Locate the cell with the specified text and output its (x, y) center coordinate. 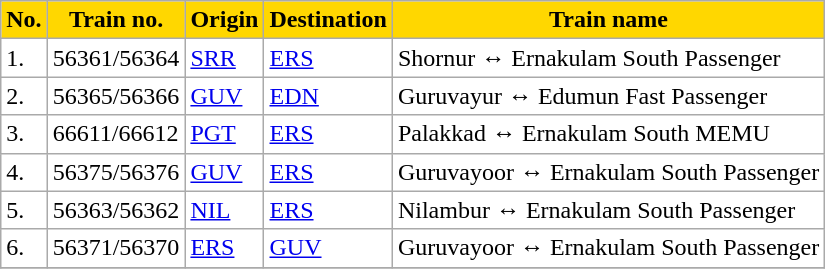
2. (24, 96)
3. (24, 134)
56363/56362 (116, 210)
Origin (224, 20)
Guruvayur ↔ Edumun Fast Passenger (608, 96)
Destination (328, 20)
56365/56366 (116, 96)
56371/56370 (116, 248)
Nilambur ↔ Ernakulam South Passenger (608, 210)
56375/56376 (116, 172)
1. (24, 58)
NIL (224, 210)
PGT (224, 134)
Shornur ↔ Ernakulam South Passenger (608, 58)
Palakkad ↔ Ernakulam South MEMU (608, 134)
56361/56364 (116, 58)
SRR (224, 58)
6. (24, 248)
5. (24, 210)
66611/66612 (116, 134)
No. (24, 20)
4. (24, 172)
Train name (608, 20)
EDN (328, 96)
Train no. (116, 20)
